From the cell containing the given text, extract its center point as [x, y] coordinate. 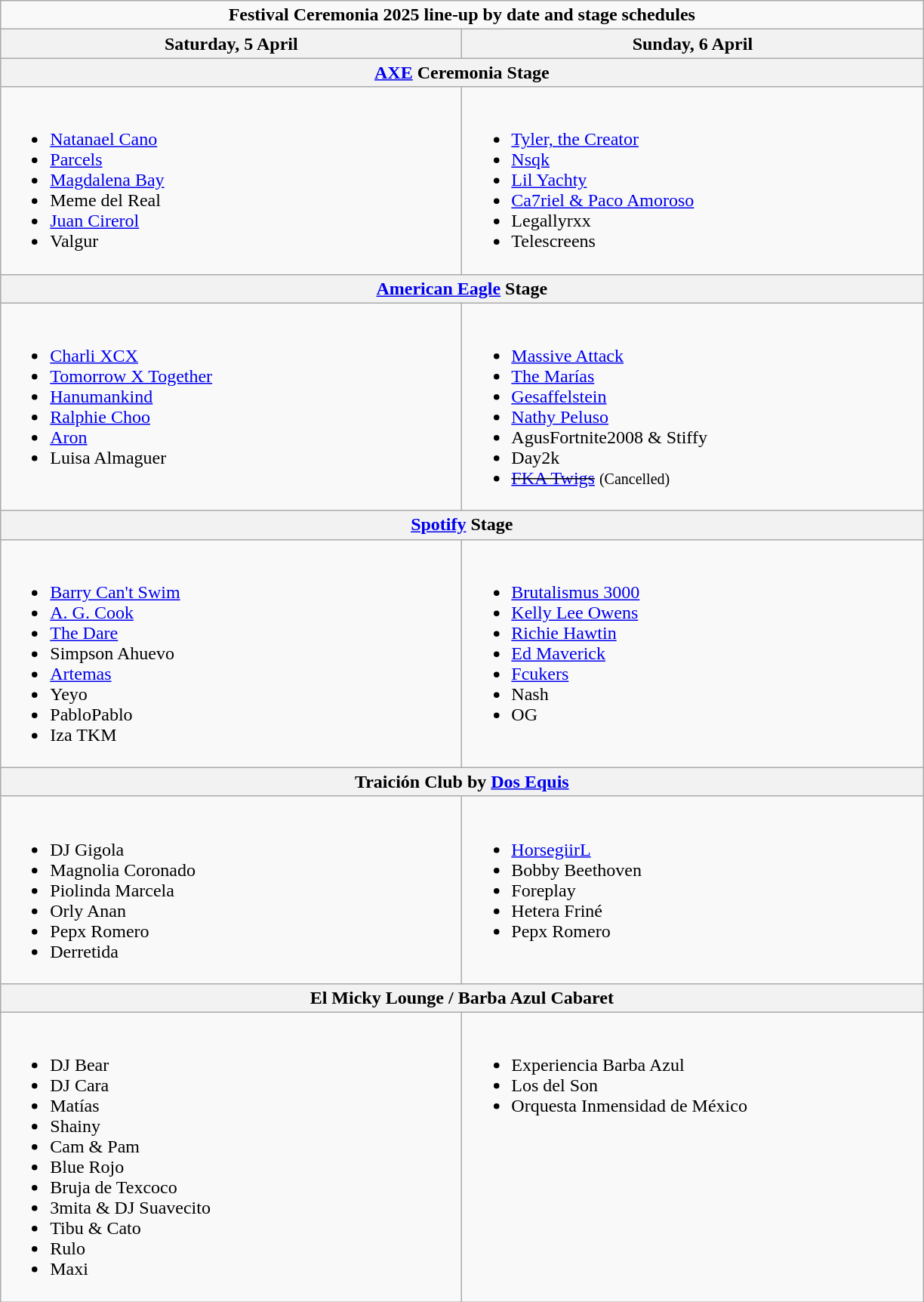
Massive AttackThe MaríasGesaffelsteinNathy PelusoAgusFortnite2008 & StiffyDay2kFKA Twigs (Cancelled) [693, 406]
Barry Can't SwimA. G. CookThe DareSimpson AhuevoArtemasYeyoPabloPabloIza TKM [231, 653]
Natanael CanoParcelsMagdalena BayMeme del RealJuan CirerolValgur [231, 180]
Experiencia Barba AzulLos del SonOrquesta Inmensidad de México [693, 1157]
Saturday, 5 April [231, 44]
Sunday, 6 April [693, 44]
Spotify Stage [462, 525]
HorsegiirLBobby BeethovenForeplayHetera FrinéPepx Romero [693, 890]
Charli XCXTomorrow X TogetherHanumankindRalphie ChooAronLuisa Almaguer [231, 406]
Traición Club by Dos Equis [462, 782]
El Micky Lounge / Barba Azul Cabaret [462, 998]
American Eagle Stage [462, 288]
Festival Ceremonia 2025 line-up by date and stage schedules [462, 15]
DJ GigolaMagnolia CoronadoPiolinda MarcelaOrly AnanPepx RomeroDerretida [231, 890]
Brutalismus 3000Kelly Lee OwensRichie HawtinEd MaverickFcukersNashOG [693, 653]
Tyler, the CreatorNsqkLil YachtyCa7riel & Paco AmorosoLegallyrxxTelescreens [693, 180]
DJ BearDJ CaraMatíasShainyCam & PamBlue RojoBruja de Texcoco3mita & DJ SuavecitoTibu & CatoRuloMaxi [231, 1157]
AXE Ceremonia Stage [462, 73]
